Return [X, Y] of the center of cell containing provided text 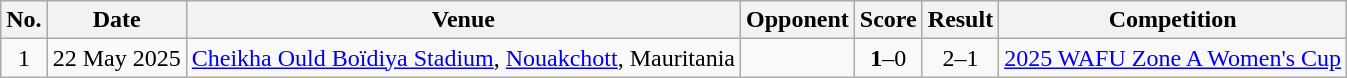
2–1 [960, 58]
1–0 [888, 58]
No. [24, 20]
Date [116, 20]
22 May 2025 [116, 58]
Opponent [798, 20]
Cheikha Ould Boïdiya Stadium, Nouakchott, Mauritania [463, 58]
Venue [463, 20]
1 [24, 58]
2025 WAFU Zone A Women's Cup [1173, 58]
Result [960, 20]
Score [888, 20]
Competition [1173, 20]
